Extract the [X, Y] coordinate from the center of the cell holding the provided text.  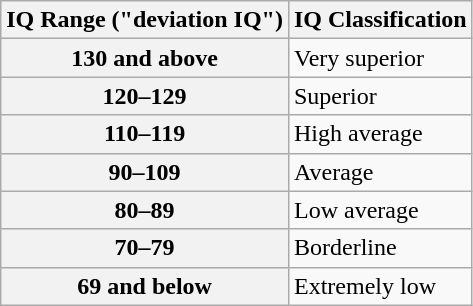
High average [380, 134]
Borderline [380, 248]
IQ Classification [380, 20]
Very superior [380, 58]
Superior [380, 96]
Low average [380, 210]
90–109 [145, 172]
Extremely low [380, 286]
70–79 [145, 248]
80–89 [145, 210]
IQ Range ("deviation IQ") [145, 20]
120–129 [145, 96]
110–119 [145, 134]
Average [380, 172]
69 and below [145, 286]
130 and above [145, 58]
